Scan for the cell matching the given text and deliver its [x, y] coordinate at center. 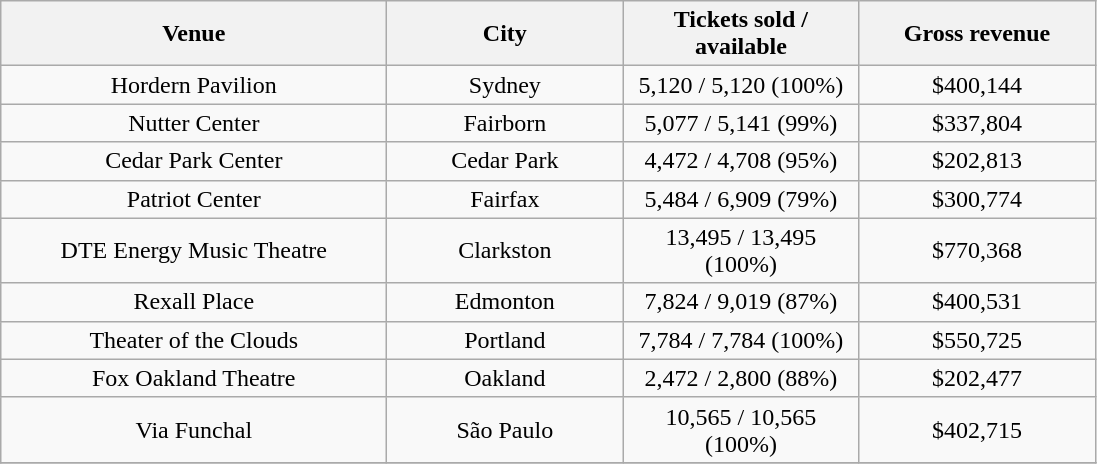
$400,531 [977, 302]
$202,813 [977, 161]
$550,725 [977, 340]
Edmonton [505, 302]
7,824 / 9,019 (87%) [741, 302]
Fox Oakland Theatre [194, 378]
$337,804 [977, 123]
Tickets sold / available [741, 34]
Oakland [505, 378]
13,495 / 13,495 (100%) [741, 250]
Fairfax [505, 199]
10,565 / 10,565 (100%) [741, 430]
Sydney [505, 85]
City [505, 34]
Patriot Center [194, 199]
$402,715 [977, 430]
Nutter Center [194, 123]
$300,774 [977, 199]
4,472 / 4,708 (95%) [741, 161]
5,120 / 5,120 (100%) [741, 85]
5,077 / 5,141 (99%) [741, 123]
2,472 / 2,800 (88%) [741, 378]
5,484 / 6,909 (79%) [741, 199]
Cedar Park Center [194, 161]
Cedar Park [505, 161]
$400,144 [977, 85]
$202,477 [977, 378]
7,784 / 7,784 (100%) [741, 340]
$770,368 [977, 250]
Clarkston [505, 250]
Venue [194, 34]
Via Funchal [194, 430]
Hordern Pavilion [194, 85]
Theater of the Clouds [194, 340]
Portland [505, 340]
São Paulo [505, 430]
Rexall Place [194, 302]
DTE Energy Music Theatre [194, 250]
Fairborn [505, 123]
Gross revenue [977, 34]
